Output the [X, Y] coordinate of the center of the cell containing the given text.  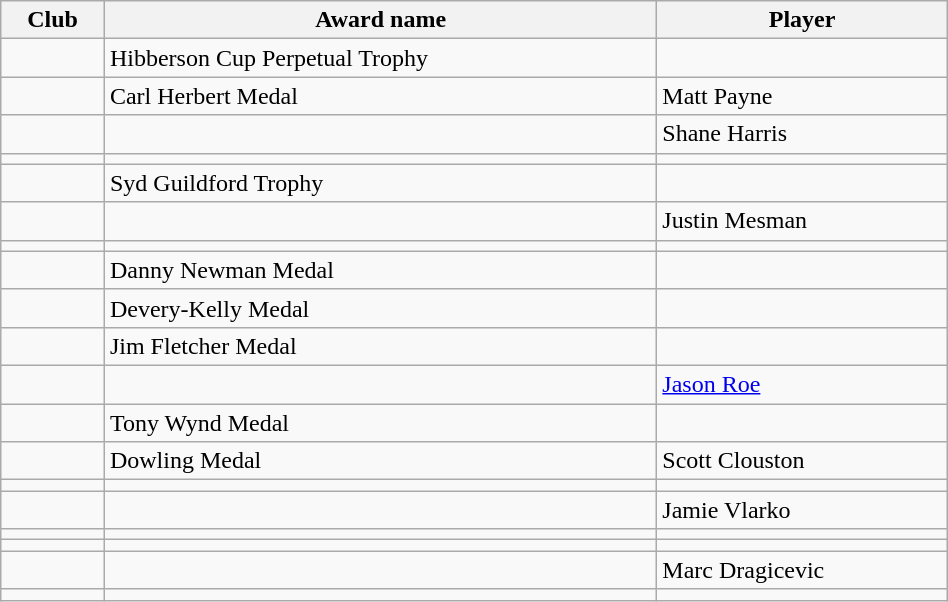
Matt Payne [802, 96]
Award name [380, 20]
Syd Guildford Trophy [380, 183]
Carl Herbert Medal [380, 96]
Scott Clouston [802, 461]
Justin Mesman [802, 221]
Jamie Vlarko [802, 510]
Danny Newman Medal [380, 270]
Jim Fletcher Medal [380, 346]
Club [53, 20]
Jason Roe [802, 384]
Shane Harris [802, 134]
Marc Dragicevic [802, 570]
Tony Wynd Medal [380, 423]
Devery-Kelly Medal [380, 308]
Dowling Medal [380, 461]
Player [802, 20]
Hibberson Cup Perpetual Trophy [380, 58]
